Scan for the cell matching the given text and deliver its [x, y] coordinate at center. 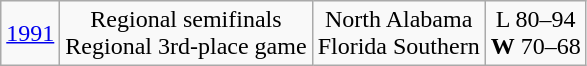
1991 [30, 34]
North AlabamaFlorida Southern [398, 34]
Regional semifinalsRegional 3rd-place game [186, 34]
L 80–94W 70–68 [536, 34]
